Search for the cell housing the specified text and yield its (X, Y) center coordinate. 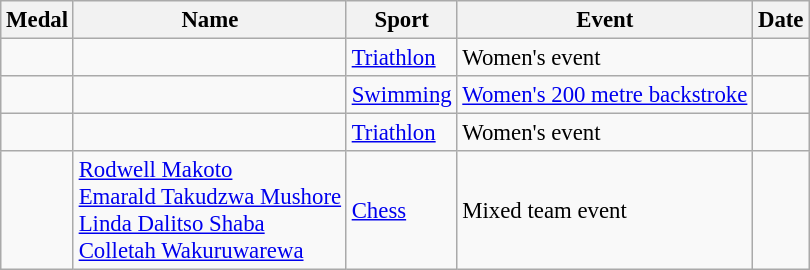
Women's 200 metre backstroke (605, 95)
Chess (402, 210)
Sport (402, 20)
Event (605, 20)
Swimming (402, 95)
Name (210, 20)
Date (781, 20)
Rodwell MakotoEmarald Takudzwa MushoreLinda Dalitso ShabaColletah Wakuruwarewa (210, 210)
Medal (38, 20)
Mixed team event (605, 210)
